Find where the given text appears and provide that cell's center as (x, y) coordinate. 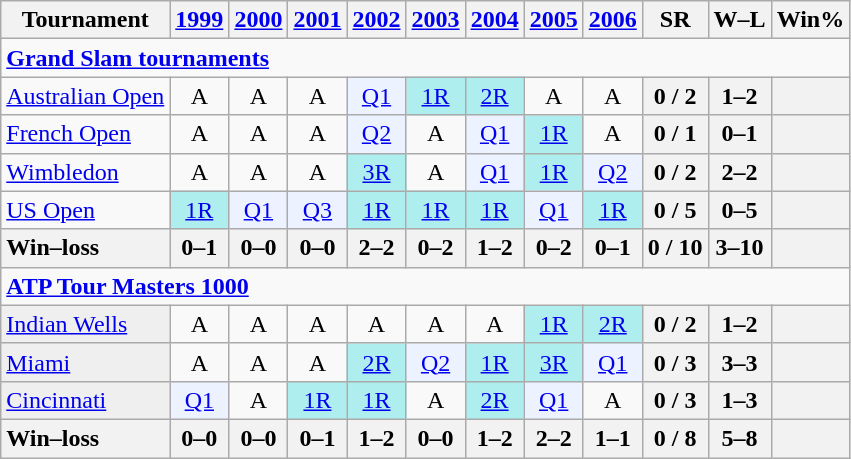
Miami (86, 362)
W–L (740, 20)
2006 (612, 20)
0 / 8 (675, 438)
0 / 1 (675, 134)
0 / 10 (675, 248)
2004 (494, 20)
2001 (318, 20)
US Open (86, 210)
ATP Tour Masters 1000 (426, 286)
0 / 5 (675, 210)
Wimbledon (86, 172)
2002 (376, 20)
French Open (86, 134)
Australian Open (86, 96)
3–10 (740, 248)
Grand Slam tournaments (426, 58)
5–8 (740, 438)
Win% (810, 20)
2000 (258, 20)
Q3 (318, 210)
Cincinnati (86, 400)
0–5 (740, 210)
Indian Wells (86, 324)
2005 (554, 20)
2003 (436, 20)
1–1 (612, 438)
SR (675, 20)
1999 (200, 20)
1–3 (740, 400)
3–3 (740, 362)
Tournament (86, 20)
